Extract the [x, y] coordinate from the center of the cell holding the provided text.  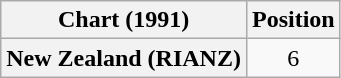
New Zealand (RIANZ) [124, 58]
Chart (1991) [124, 20]
Position [293, 20]
6 [293, 58]
